Locate the cell with the specified text and output its (X, Y) center coordinate. 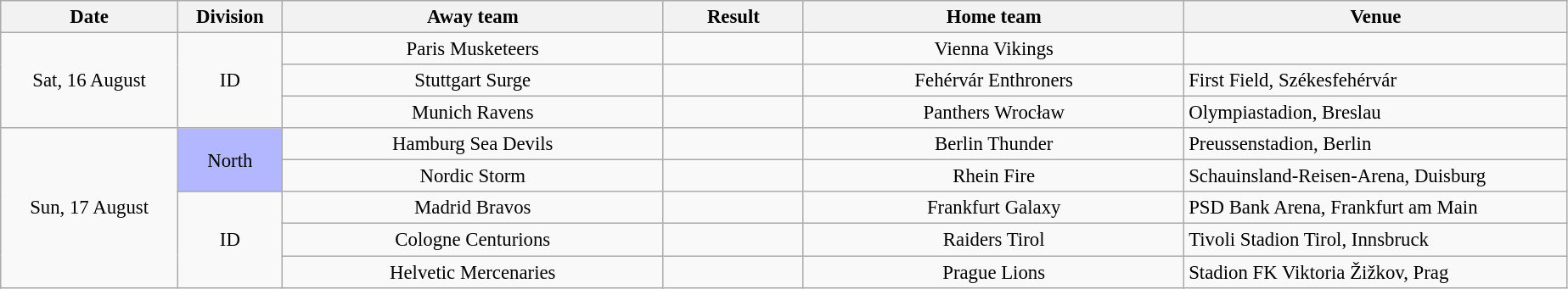
Frankfurt Galaxy (993, 208)
Munich Ravens (472, 113)
Result (733, 17)
Berlin Thunder (993, 144)
Stuttgart Surge (472, 81)
Nordic Storm (472, 176)
Vienna Vikings (993, 49)
Date (90, 17)
Hamburg Sea Devils (472, 144)
Division (229, 17)
Sun, 17 August (90, 208)
Away team (472, 17)
Cologne Centurions (472, 240)
Madrid Bravos (472, 208)
Raiders Tirol (993, 240)
Tivoli Stadion Tirol, Innsbruck (1375, 240)
Venue (1375, 17)
Helvetic Mercenaries (472, 272)
Fehérvár Enthroners (993, 81)
Olympiastadion, Breslau (1375, 113)
First Field, Székesfehérvár (1375, 81)
Sat, 16 August (90, 81)
Rhein Fire (993, 176)
PSD Bank Arena, Frankfurt am Main (1375, 208)
Prague Lions (993, 272)
Stadion FK Viktoria Žižkov, Prag (1375, 272)
Paris Musketeers (472, 49)
Home team (993, 17)
Schauinsland-Reisen-Arena, Duisburg (1375, 176)
North (229, 159)
Panthers Wrocław (993, 113)
Preussenstadion, Berlin (1375, 144)
